Scan for the cell matching the given text and deliver its [x, y] coordinate at center. 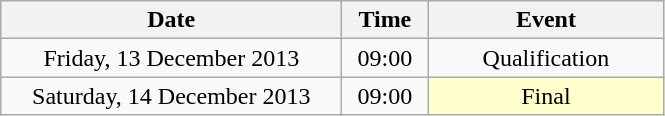
Time [385, 20]
Saturday, 14 December 2013 [172, 96]
Date [172, 20]
Event [546, 20]
Final [546, 96]
Qualification [546, 58]
Friday, 13 December 2013 [172, 58]
